Locate the cell with the specified text and output its (X, Y) center coordinate. 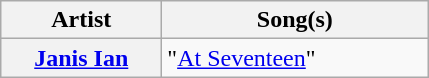
"At Seventeen" (295, 58)
Song(s) (295, 20)
Artist (82, 20)
Janis Ian (82, 58)
